Output the [X, Y] coordinate of the center of the cell containing the given text.  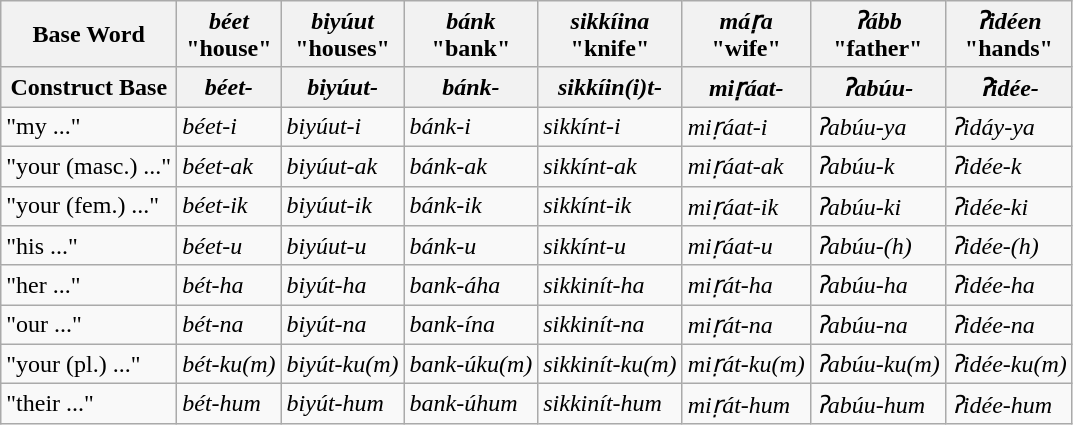
biyút-ku(m) [342, 364]
ʔabúu-ya [878, 127]
bét-hum [229, 404]
sikkínt-i [610, 127]
sikkíin(i)t- [610, 87]
miṛáat-u [746, 246]
ʔább"father" [878, 34]
ʔabúu-(h) [878, 246]
ʔidée-k [1008, 166]
sikkínt-ak [610, 166]
biyúut- [342, 87]
ʔabúu-k [878, 166]
ʔidée-(h) [1008, 246]
biyúut-i [342, 127]
biyút-na [342, 325]
bét-ha [229, 285]
miṛát-na [746, 325]
miṛát-hum [746, 404]
ʔidée-na [1008, 325]
"his ..." [89, 246]
miṛát-ku(m) [746, 364]
miṛáat- [746, 87]
bét-ku(m) [229, 364]
biyút-ha [342, 285]
bét-na [229, 325]
sikkínt-u [610, 246]
ʔidée-ki [1008, 206]
béet"house" [229, 34]
ʔabúu- [878, 87]
"their ..." [89, 404]
bánk-ik [471, 206]
biyút-hum [342, 404]
biyúut"houses" [342, 34]
bánk-i [471, 127]
Construct Base [89, 87]
ʔidée-hum [1008, 404]
béet- [229, 87]
sikkinít-na [610, 325]
béet-u [229, 246]
biyúut-u [342, 246]
"her ..." [89, 285]
Base Word [89, 34]
ʔabúu-na [878, 325]
sikkinít-ha [610, 285]
sikkíina"knife" [610, 34]
ʔabúu-ki [878, 206]
sikkínt-ik [610, 206]
béet-i [229, 127]
"your (fem.) ..." [89, 206]
sikkinít-ku(m) [610, 364]
bank-úhum [471, 404]
ʔidée- [1008, 87]
"your (masc.) ..." [89, 166]
ʔidáy-ya [1008, 127]
ʔidée-ku(m) [1008, 364]
máṛa"wife" [746, 34]
ʔabúu-hum [878, 404]
"my ..." [89, 127]
bank-áha [471, 285]
bank-úku(m) [471, 364]
biyúut-ik [342, 206]
ʔabúu-ha [878, 285]
ʔidée-ha [1008, 285]
"our ..." [89, 325]
ʔidéen"hands" [1008, 34]
béet-ik [229, 206]
miṛáat-ik [746, 206]
bánk"bank" [471, 34]
biyúut-ak [342, 166]
sikkinít-hum [610, 404]
bánk-ak [471, 166]
bánk-u [471, 246]
bank-ína [471, 325]
bánk- [471, 87]
"your (pl.) ..." [89, 364]
ʔabúu-ku(m) [878, 364]
miṛát-ha [746, 285]
béet-ak [229, 166]
miṛáat-i [746, 127]
miṛáat-ak [746, 166]
